Identify which cell holds the provided text, then report its (X, Y) central coordinate. 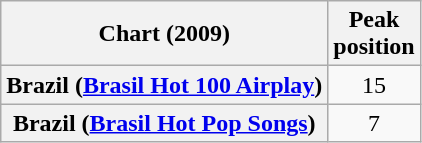
Chart (2009) (164, 34)
Peakposition (374, 34)
7 (374, 123)
Brazil (Brasil Hot Pop Songs) (164, 123)
Brazil (Brasil Hot 100 Airplay) (164, 85)
15 (374, 85)
